Output the (X, Y) coordinate of the center of the cell containing the given text.  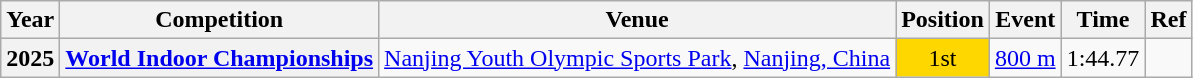
1:44.77 (1103, 58)
World Indoor Championships (220, 58)
Position (943, 20)
Event (1025, 20)
2025 (30, 58)
800 m (1025, 58)
Ref (1168, 20)
Time (1103, 20)
Venue (638, 20)
Nanjing Youth Olympic Sports Park, Nanjing, China (638, 58)
Year (30, 20)
Competition (220, 20)
1st (943, 58)
